Output the [x, y] coordinate of the center of the cell containing the given text.  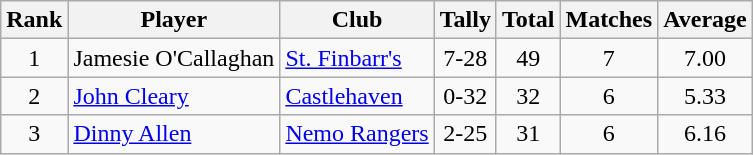
7 [609, 58]
Club [357, 20]
Rank [34, 20]
31 [528, 134]
1 [34, 58]
0-32 [465, 96]
3 [34, 134]
2 [34, 96]
7-28 [465, 58]
Nemo Rangers [357, 134]
Player [174, 20]
Castlehaven [357, 96]
Total [528, 20]
49 [528, 58]
32 [528, 96]
7.00 [706, 58]
Matches [609, 20]
6.16 [706, 134]
5.33 [706, 96]
Jamesie O'Callaghan [174, 58]
Tally [465, 20]
John Cleary [174, 96]
2-25 [465, 134]
Average [706, 20]
Dinny Allen [174, 134]
St. Finbarr's [357, 58]
